Identify which cell holds the provided text, then report its [X, Y] central coordinate. 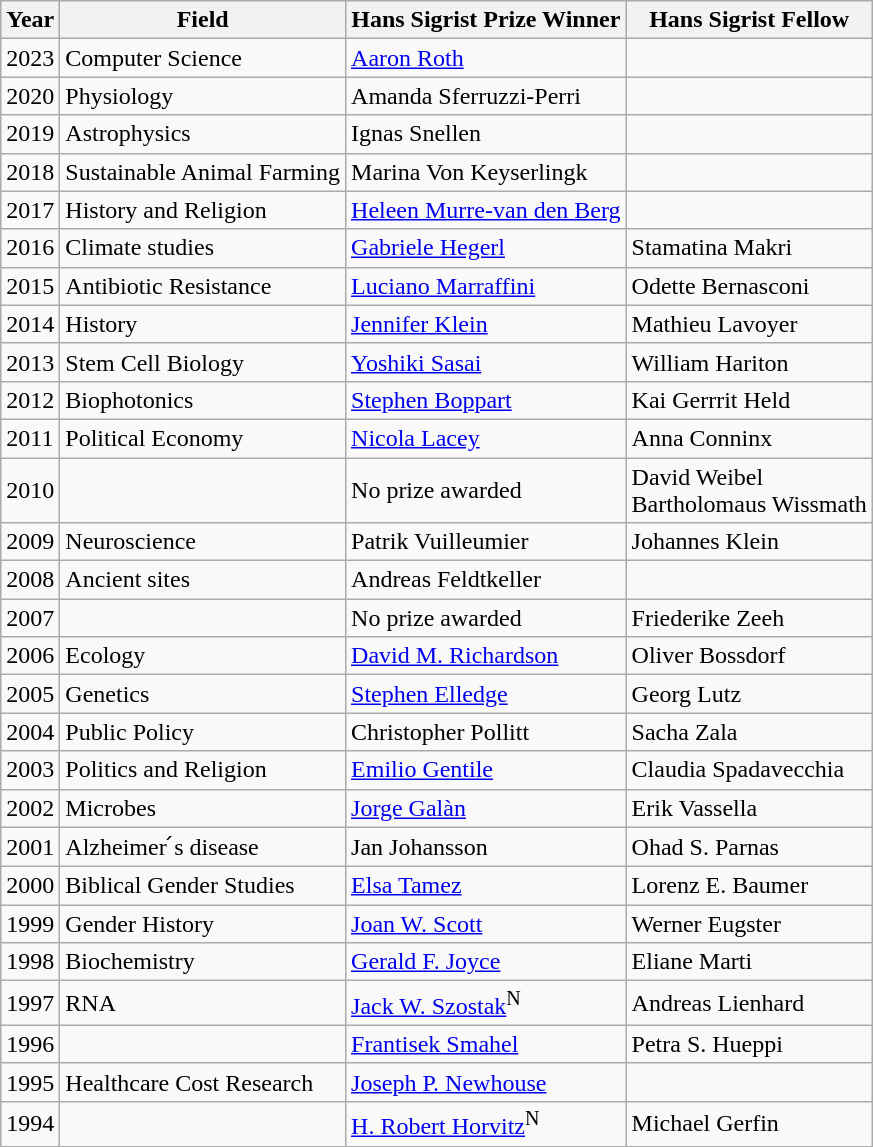
2003 [30, 770]
Field [203, 20]
Biochemistry [203, 962]
1995 [30, 1082]
Climate studies [203, 248]
Nicola Lacey [486, 438]
1997 [30, 1004]
Amanda Sferruzzi-Perri [486, 96]
Sacha Zala [749, 732]
2023 [30, 58]
2016 [30, 248]
Stephen Elledge [486, 694]
Michael Gerfin [749, 1124]
2017 [30, 210]
Genetics [203, 694]
Ancient sites [203, 580]
2001 [30, 847]
Hans Sigrist Prize Winner [486, 20]
1994 [30, 1124]
2020 [30, 96]
Aaron Roth [486, 58]
Jan Johansson [486, 847]
Oliver Bossdorf [749, 656]
2006 [30, 656]
Friederike Zeeh [749, 618]
Gender History [203, 924]
Jorge Galàn [486, 808]
Ignas Snellen [486, 134]
Biblical Gender Studies [203, 886]
Andreas Lienhard [749, 1004]
Political Economy [203, 438]
2018 [30, 172]
Mathieu Lavoyer [749, 324]
Emilio Gentile [486, 770]
Lorenz E. Baumer [749, 886]
David WeibelBartholomaus Wissmath [749, 490]
Frantisek Smahel [486, 1044]
History [203, 324]
2007 [30, 618]
Georg Lutz [749, 694]
Patrik Vuilleumier [486, 542]
Healthcare Cost Research [203, 1082]
2019 [30, 134]
2013 [30, 362]
1998 [30, 962]
Joseph P. Newhouse [486, 1082]
2012 [30, 400]
William Hariton [749, 362]
2002 [30, 808]
History and Religion [203, 210]
Stamatina Makri [749, 248]
Computer Science [203, 58]
Physiology [203, 96]
Politics and Religion [203, 770]
2008 [30, 580]
Christopher Pollitt [486, 732]
1996 [30, 1044]
2010 [30, 490]
Alzheimer ́s disease [203, 847]
Public Policy [203, 732]
2004 [30, 732]
Neuroscience [203, 542]
Odette Bernasconi [749, 286]
Gerald F. Joyce [486, 962]
Ohad S. Parnas [749, 847]
Stem Cell Biology [203, 362]
Werner Eugster [749, 924]
Jennifer Klein [486, 324]
Joan W. Scott [486, 924]
2009 [30, 542]
Andreas Feldtkeller [486, 580]
Eliane Marti [749, 962]
2000 [30, 886]
2015 [30, 286]
Astrophysics [203, 134]
David M. Richardson [486, 656]
Biophotonics [203, 400]
Ecology [203, 656]
Jack W. SzostakN [486, 1004]
Claudia Spadavecchia [749, 770]
Kai Gerrrit Held [749, 400]
Luciano Marraffini [486, 286]
2014 [30, 324]
Antibiotic Resistance [203, 286]
Erik Vassella [749, 808]
Anna Conninx [749, 438]
RNA [203, 1004]
Johannes Klein [749, 542]
Yoshiki Sasai [486, 362]
Heleen Murre-van den Berg [486, 210]
Petra S. Hueppi [749, 1044]
Marina Von Keyserlingk [486, 172]
Year [30, 20]
Hans Sigrist Fellow [749, 20]
Stephen Boppart [486, 400]
2005 [30, 694]
2011 [30, 438]
1999 [30, 924]
Elsa Tamez [486, 886]
Sustainable Animal Farming [203, 172]
H. Robert HorvitzN [486, 1124]
Microbes [203, 808]
Gabriele Hegerl [486, 248]
